Scan for the cell matching the given text and deliver its (x, y) coordinate at center. 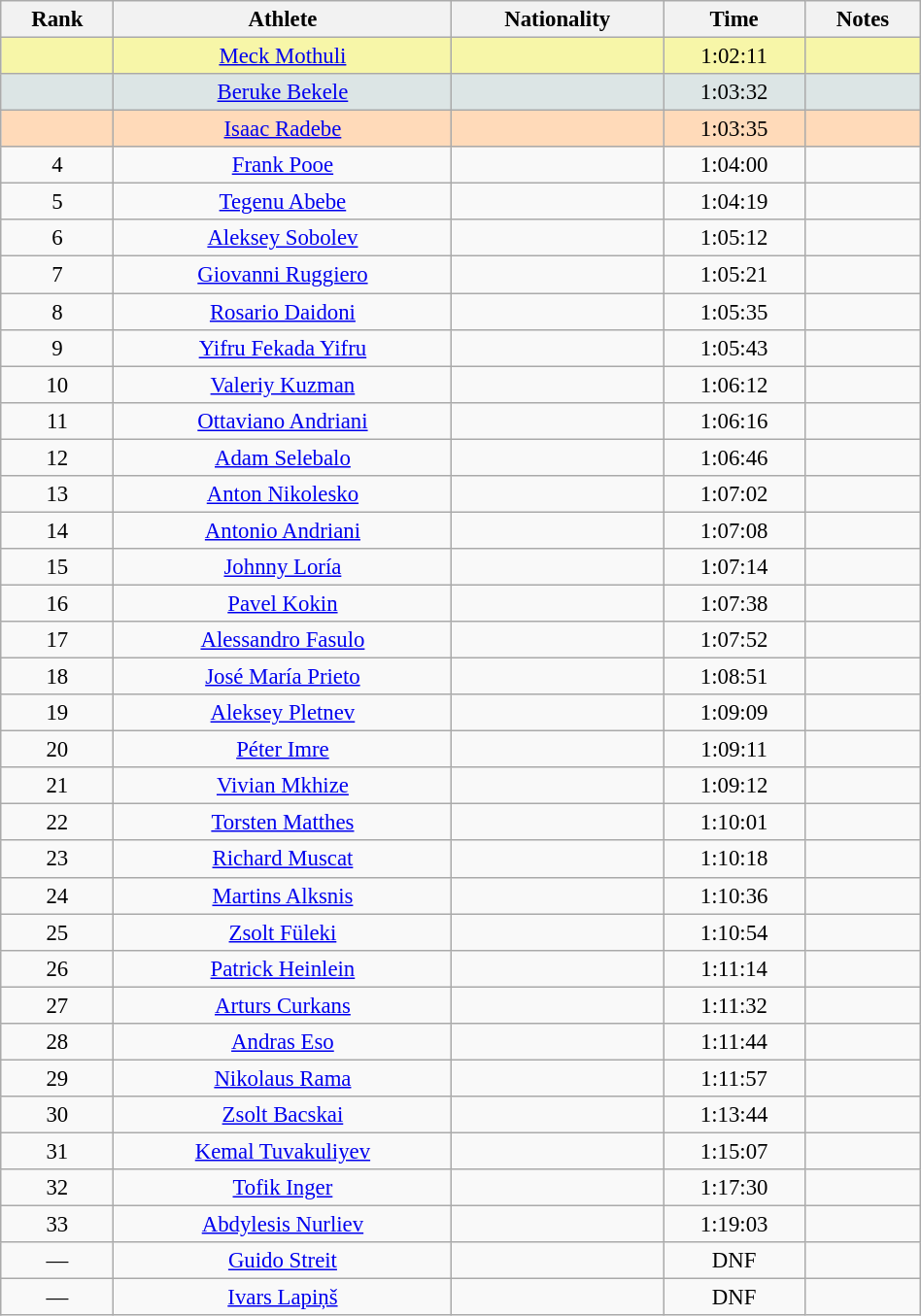
Andras Eso (283, 1042)
Notes (863, 19)
Martins Alksnis (283, 895)
1:11:32 (734, 1005)
1:19:03 (734, 1225)
1:05:35 (734, 312)
Rosario Daidoni (283, 312)
26 (57, 968)
11 (57, 421)
1:06:16 (734, 421)
21 (57, 786)
7 (57, 275)
1:17:30 (734, 1188)
8 (57, 312)
12 (57, 457)
Isaac Radebe (283, 129)
1:10:01 (734, 823)
Nationality (558, 19)
Adam Selebalo (283, 457)
Alessandro Fasulo (283, 640)
Frank Pooe (283, 165)
Anton Nikolesko (283, 494)
1:07:52 (734, 640)
Nikolaus Rama (283, 1078)
1:02:11 (734, 56)
Richard Muscat (283, 860)
1:15:07 (734, 1151)
18 (57, 677)
Beruke Bekele (283, 92)
31 (57, 1151)
33 (57, 1225)
1:05:12 (734, 238)
Time (734, 19)
25 (57, 932)
Zsolt Bacskai (283, 1115)
1:11:14 (734, 968)
1:11:44 (734, 1042)
1:06:46 (734, 457)
1:09:09 (734, 713)
1:10:18 (734, 860)
17 (57, 640)
15 (57, 567)
1:05:21 (734, 275)
30 (57, 1115)
22 (57, 823)
1:07:38 (734, 603)
5 (57, 202)
Meck Mothuli (283, 56)
16 (57, 603)
9 (57, 348)
4 (57, 165)
Yifru Fekada Yifru (283, 348)
23 (57, 860)
1:04:00 (734, 165)
Rank (57, 19)
Patrick Heinlein (283, 968)
Athlete (283, 19)
Kemal Tuvakuliyev (283, 1151)
Torsten Matthes (283, 823)
Guido Streit (283, 1261)
1:11:57 (734, 1078)
14 (57, 530)
Ivars Lapiņš (283, 1298)
Johnny Loría (283, 567)
Giovanni Ruggiero (283, 275)
Tegenu Abebe (283, 202)
1:04:19 (734, 202)
13 (57, 494)
20 (57, 750)
Valeriy Kuzman (283, 385)
José María Prieto (283, 677)
32 (57, 1188)
1:08:51 (734, 677)
Abdylesis Nurliev (283, 1225)
6 (57, 238)
1:03:35 (734, 129)
1:07:14 (734, 567)
Ottaviano Andriani (283, 421)
1:10:36 (734, 895)
1:06:12 (734, 385)
1:03:32 (734, 92)
Aleksey Pletnev (283, 713)
Vivian Mkhize (283, 786)
1:09:12 (734, 786)
1:13:44 (734, 1115)
Pavel Kokin (283, 603)
Zsolt Füleki (283, 932)
Aleksey Sobolev (283, 238)
1:05:43 (734, 348)
Tofik Inger (283, 1188)
24 (57, 895)
27 (57, 1005)
1:07:02 (734, 494)
29 (57, 1078)
10 (57, 385)
1:07:08 (734, 530)
19 (57, 713)
1:10:54 (734, 932)
1:09:11 (734, 750)
Arturs Curkans (283, 1005)
Péter Imre (283, 750)
28 (57, 1042)
Antonio Andriani (283, 530)
